Identify which cell holds the provided text, then report its [X, Y] central coordinate. 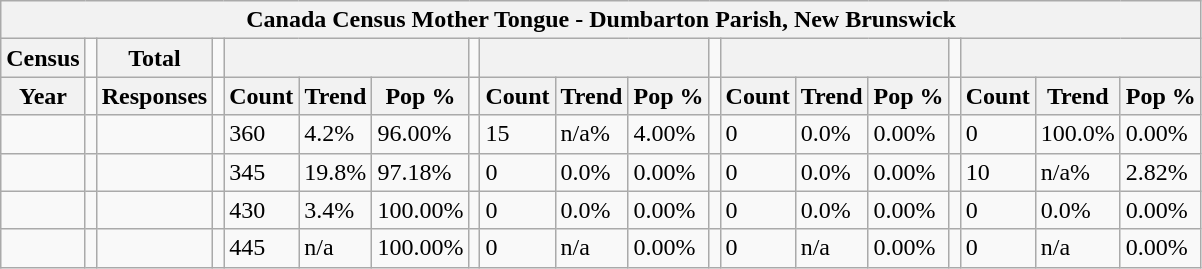
Census [43, 58]
19.8% [336, 172]
100.0% [1078, 134]
Total [154, 58]
15 [518, 134]
97.18% [420, 172]
Responses [154, 96]
3.4% [336, 210]
345 [262, 172]
Canada Census Mother Tongue - Dumbarton Parish, New Brunswick [602, 20]
96.00% [420, 134]
10 [998, 172]
4.00% [668, 134]
445 [262, 248]
430 [262, 210]
2.82% [1160, 172]
4.2% [336, 134]
360 [262, 134]
Year [43, 96]
